Extract the [X, Y] coordinate from the center of the cell holding the provided text.  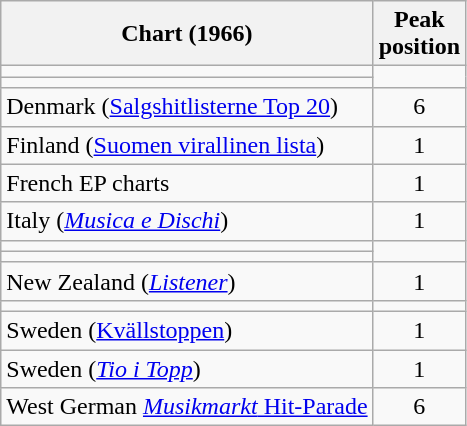
New Zealand (Listener) [187, 281]
Peakposition [419, 34]
Chart (1966) [187, 34]
Sweden (Kvällstoppen) [187, 330]
West German Musikmarkt Hit-Parade [187, 407]
Finland (Suomen virallinen lista) [187, 145]
Italy (Musica e Dischi) [187, 221]
Denmark (Salgshitlisterne Top 20) [187, 107]
French EP charts [187, 183]
Sweden (Tio i Topp) [187, 369]
